For the text-containing cell, return its midpoint in [X, Y] coordinate format. 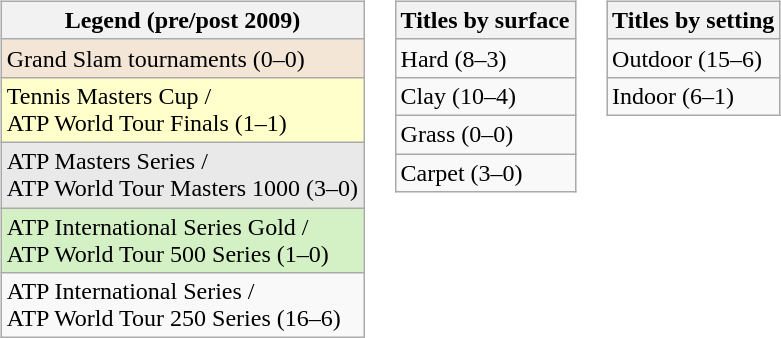
Grass (0–0) [485, 134]
ATP Masters Series / ATP World Tour Masters 1000 (3–0) [182, 174]
Clay (10–4) [485, 96]
ATP International Series / ATP World Tour 250 Series (16–6) [182, 306]
ATP International Series Gold / ATP World Tour 500 Series (1–0) [182, 240]
Titles by setting [694, 20]
Legend (pre/post 2009) [182, 20]
Indoor (6–1) [694, 96]
Grand Slam tournaments (0–0) [182, 58]
Tennis Masters Cup / ATP World Tour Finals (1–1) [182, 110]
Carpet (3–0) [485, 173]
Hard (8–3) [485, 58]
Titles by surface [485, 20]
Outdoor (15–6) [694, 58]
